Return [x, y] of the center of cell containing provided text 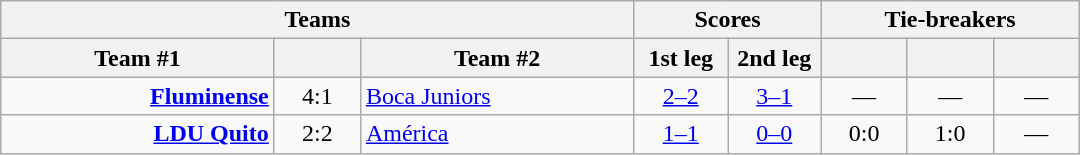
2–2 [681, 96]
3–1 [775, 96]
0:0 [864, 134]
LDU Quito [138, 134]
Tie-breakers [950, 20]
2nd leg [775, 58]
4:1 [317, 96]
Scores [728, 20]
Boca Juniors [497, 96]
Teams [318, 20]
Team #1 [138, 58]
2:2 [317, 134]
1–1 [681, 134]
1st leg [681, 58]
América [497, 134]
Fluminense [138, 96]
1:0 [950, 134]
0–0 [775, 134]
Team #2 [497, 58]
